Determine the [x, y] coordinate at the center of the cell enclosing the given text.  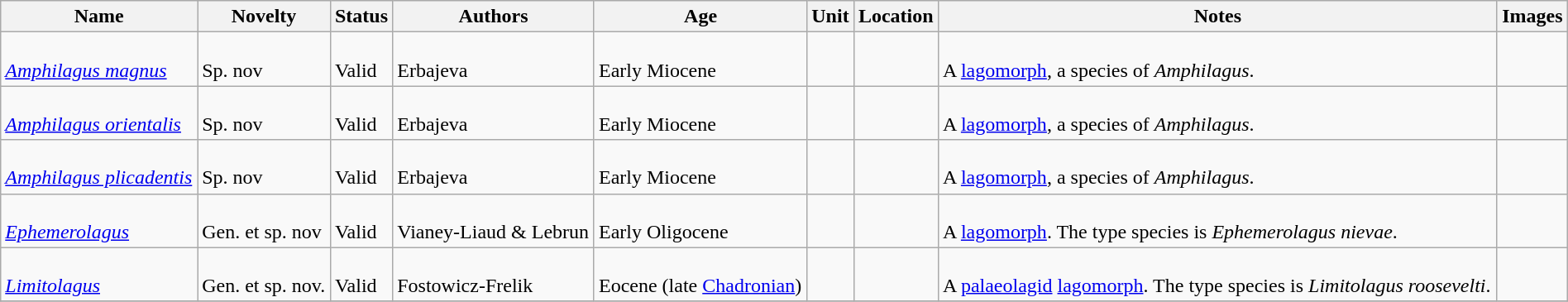
Age [700, 17]
Vianey-Liaud & Lebrun [494, 220]
Unit [830, 17]
A lagomorph. The type species is Ephemerolagus nievae. [1217, 220]
Gen. et sp. nov [265, 220]
Name [99, 17]
Fostowicz-Frelik [494, 275]
Gen. et sp. nov. [265, 275]
A palaeolagid lagomorph. The type species is Limitolagus roosevelti. [1217, 275]
Amphilagus plicadentis [99, 167]
Limitolagus [99, 275]
Authors [494, 17]
Novelty [265, 17]
Notes [1217, 17]
Status [361, 17]
Amphilagus orientalis [99, 113]
Images [1532, 17]
Ephemerolagus [99, 220]
Amphilagus magnus [99, 60]
Early Oligocene [700, 220]
Eocene (late Chadronian) [700, 275]
Location [896, 17]
